Provide the [X, Y] coordinate of the cell's center where the given text is located.  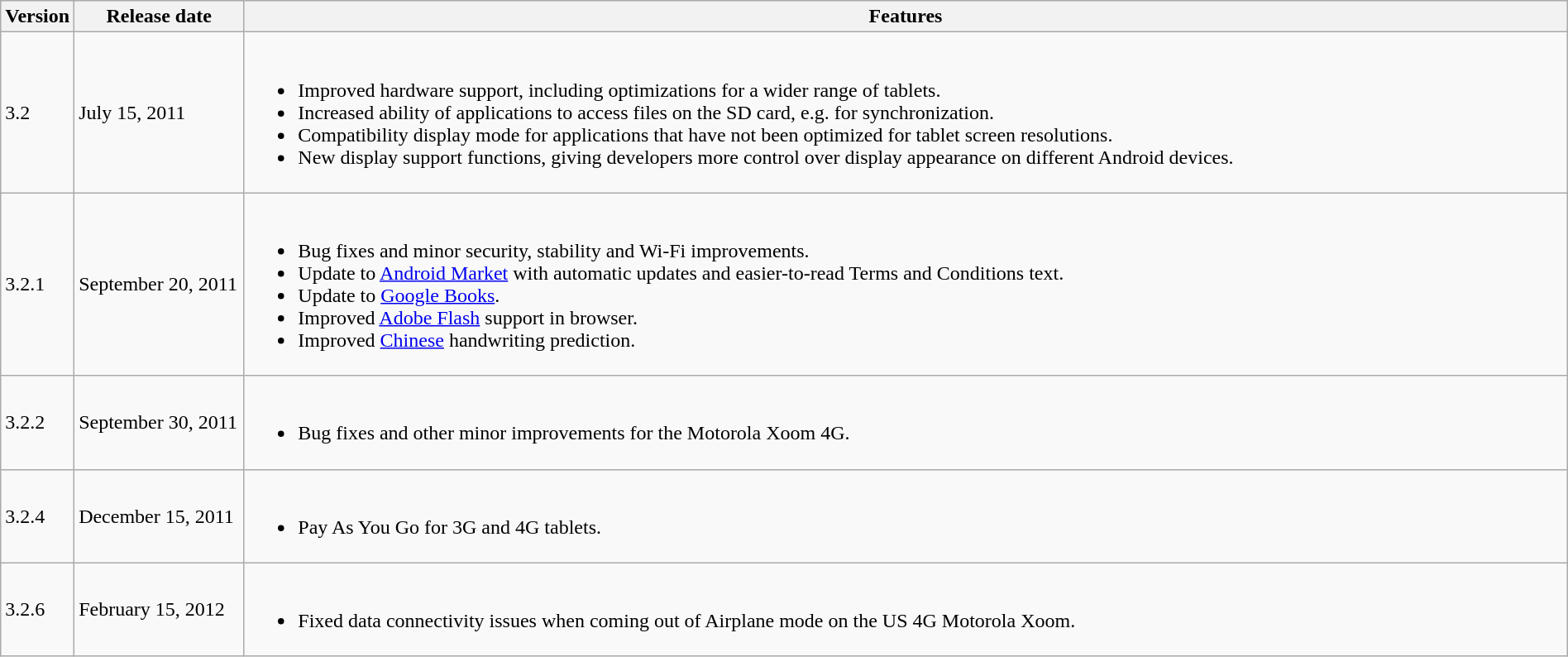
3.2.1 [38, 285]
3.2.6 [38, 609]
3.2 [38, 113]
3.2.4 [38, 516]
Release date [159, 17]
February 15, 2012 [159, 609]
Pay As You Go for 3G and 4G tablets. [906, 516]
December 15, 2011 [159, 516]
Version [38, 17]
Fixed data connectivity issues when coming out of Airplane mode on the US 4G Motorola Xoom. [906, 609]
September 20, 2011 [159, 285]
September 30, 2011 [159, 422]
Features [906, 17]
Bug fixes and other minor improvements for the Motorola Xoom 4G. [906, 422]
3.2.2 [38, 422]
July 15, 2011 [159, 113]
